Determine the [X, Y] coordinate at the center of the cell enclosing the given text.  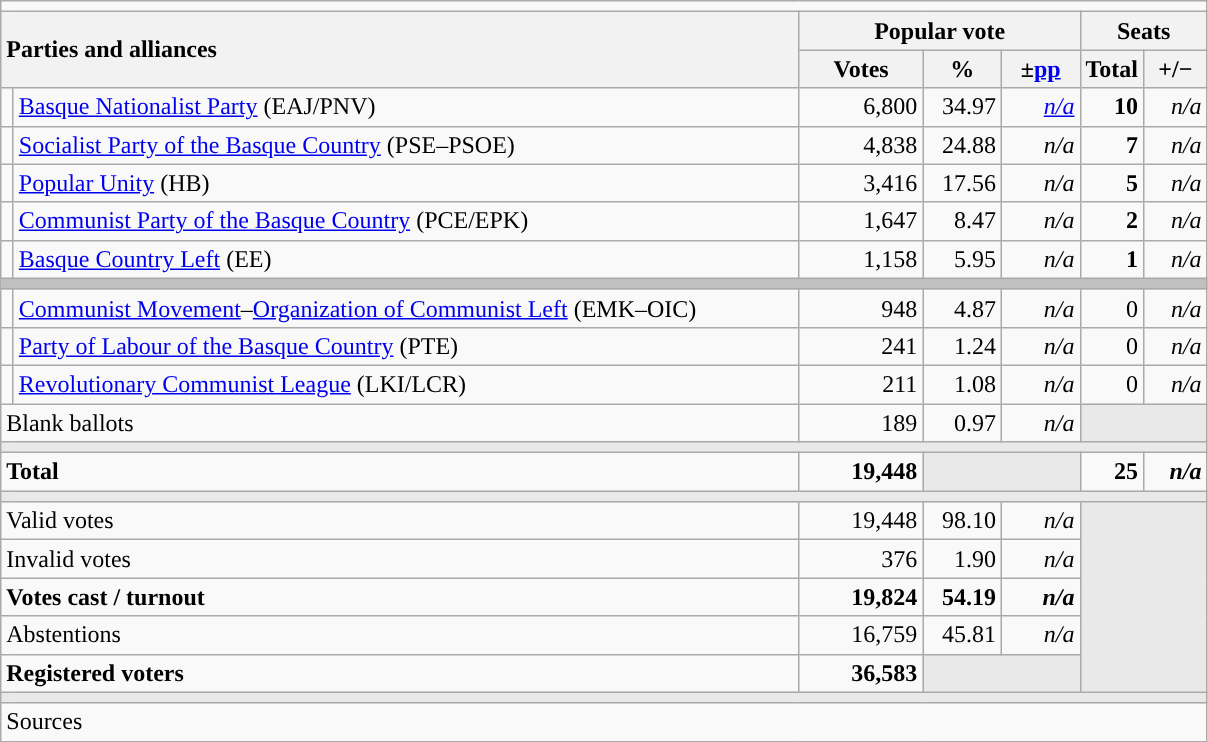
% [962, 69]
241 [861, 346]
Socialist Party of the Basque Country (PSE–PSOE) [406, 145]
189 [861, 423]
7 [1112, 145]
Abstentions [400, 635]
Valid votes [400, 521]
8.47 [962, 221]
Blank ballots [400, 423]
Parties and alliances [400, 50]
Votes cast / turnout [400, 597]
98.10 [962, 521]
Registered voters [400, 673]
Invalid votes [400, 559]
1.08 [962, 384]
5 [1112, 183]
17.56 [962, 183]
2 [1112, 221]
1,158 [861, 259]
Communist Movement–Organization of Communist Left (EMK–OIC) [406, 308]
45.81 [962, 635]
Communist Party of the Basque Country (PCE/EPK) [406, 221]
+/− [1176, 69]
211 [861, 384]
1 [1112, 259]
948 [861, 308]
Sources [604, 722]
±pp [1040, 69]
19,824 [861, 597]
Party of Labour of the Basque Country (PTE) [406, 346]
16,759 [861, 635]
1,647 [861, 221]
Popular vote [940, 31]
34.97 [962, 107]
376 [861, 559]
3,416 [861, 183]
54.19 [962, 597]
Basque Nationalist Party (EAJ/PNV) [406, 107]
5.95 [962, 259]
4,838 [861, 145]
Basque Country Left (EE) [406, 259]
4.87 [962, 308]
24.88 [962, 145]
1.90 [962, 559]
Revolutionary Communist League (LKI/LCR) [406, 384]
Seats [1144, 31]
Popular Unity (HB) [406, 183]
1.24 [962, 346]
25 [1112, 472]
10 [1112, 107]
36,583 [861, 673]
Votes [861, 69]
0.97 [962, 423]
6,800 [861, 107]
